Locate the cell with the specified text and output its [X, Y] center coordinate. 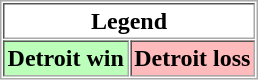
Legend [129, 21]
Detroit loss [192, 58]
Detroit win [66, 58]
